Capture the cell that displays the provided text and extract its [x, y] central coordinate. 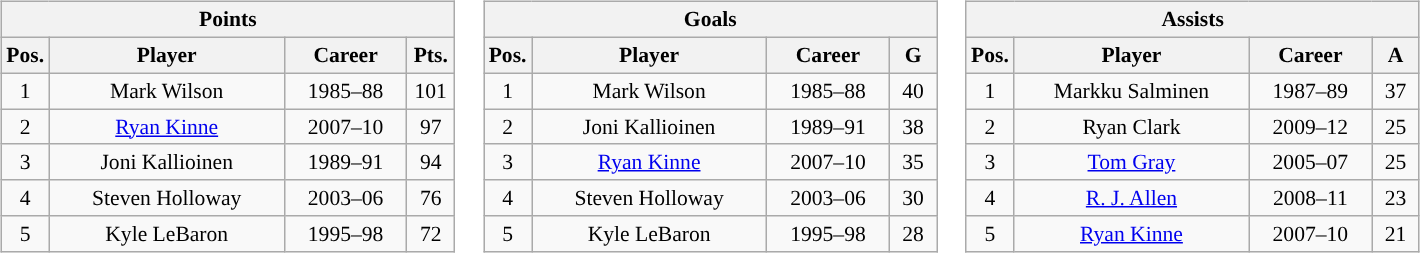
A [1396, 55]
40 [913, 91]
Points [228, 20]
Pts. [431, 55]
38 [913, 127]
23 [1396, 198]
2008–11 [1310, 198]
1987–89 [1310, 91]
G [913, 55]
R. J. Allen [1132, 198]
35 [913, 162]
28 [913, 234]
97 [431, 127]
Tom Gray [1132, 162]
37 [1396, 91]
2005–07 [1310, 162]
21 [1396, 234]
94 [431, 162]
Markku Salminen [1132, 91]
Goals [710, 20]
2009–12 [1310, 127]
76 [431, 198]
30 [913, 198]
Assists [1192, 20]
72 [431, 234]
101 [431, 91]
Ryan Clark [1132, 127]
